From the cell containing the given text, extract its center point as (x, y) coordinate. 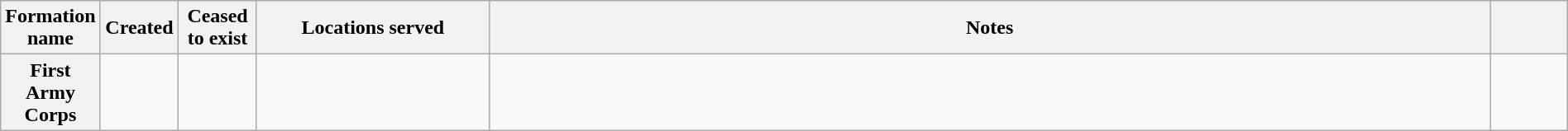
Ceased to exist (218, 28)
Notes (989, 28)
First Army Corps (50, 92)
Created (139, 28)
Formation name (50, 28)
Locations served (372, 28)
